Determine the [x, y] coordinate at the center of the cell enclosing the given text.  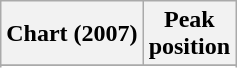
Peakposition [189, 34]
Chart (2007) [72, 34]
